Detect which cell encompasses the target text, then output its [X, Y] center coordinate. 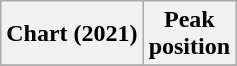
Chart (2021) [72, 34]
Peakposition [189, 34]
